Return the [X, Y] coordinate for the center point of the cell that contains the specified text.  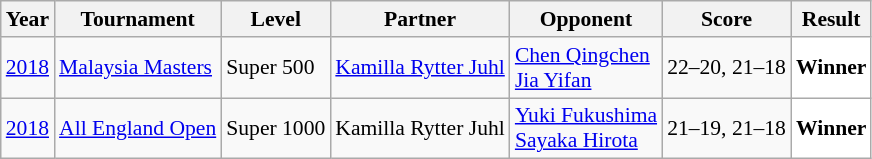
22–20, 21–18 [726, 68]
All England Open [138, 128]
Tournament [138, 19]
Year [28, 19]
Score [726, 19]
Chen Qingchen Jia Yifan [586, 68]
Super 500 [276, 68]
Partner [420, 19]
Result [832, 19]
Malaysia Masters [138, 68]
Level [276, 19]
Super 1000 [276, 128]
Opponent [586, 19]
21–19, 21–18 [726, 128]
Yuki Fukushima Sayaka Hirota [586, 128]
